Identify which cell holds the provided text, then report its [x, y] central coordinate. 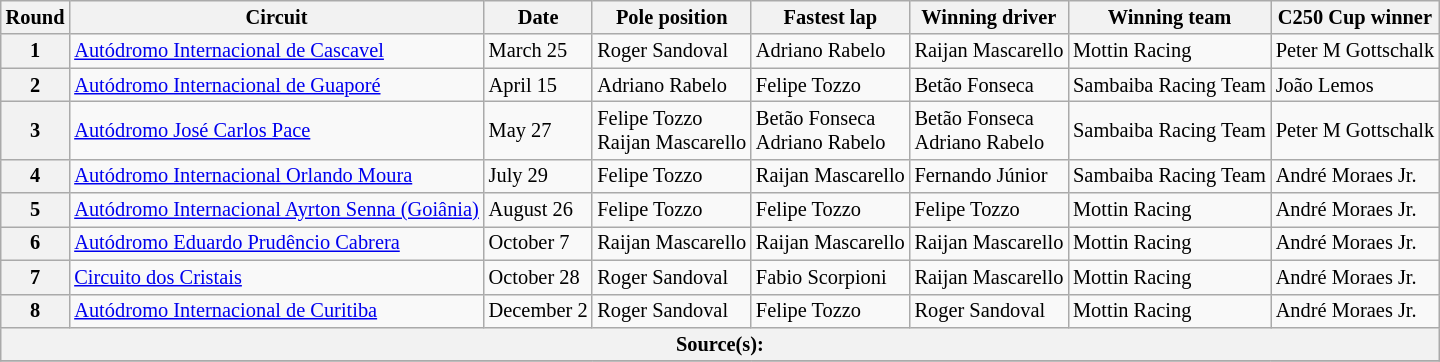
Autódromo Internacional de Guaporé [276, 85]
1 [36, 51]
C250 Cup winner [1355, 17]
Autódromo Internacional Orlando Moura [276, 176]
Winning driver [990, 17]
December 2 [538, 311]
João Lemos [1355, 85]
3 [36, 130]
7 [36, 277]
6 [36, 243]
July 29 [538, 176]
October 28 [538, 277]
Source(s): [720, 344]
Winning team [1170, 17]
Round [36, 17]
Date [538, 17]
4 [36, 176]
Autódromo Internacional de Cascavel [276, 51]
8 [36, 311]
May 27 [538, 130]
Circuito dos Cristais [276, 277]
Pole position [672, 17]
April 15 [538, 85]
Circuit [276, 17]
March 25 [538, 51]
Fernando Júnior [990, 176]
Autódromo Eduardo Prudêncio Cabrera [276, 243]
Felipe Tozzo Raijan Mascarello [672, 130]
Betão Fonseca [990, 85]
5 [36, 210]
Fastest lap [830, 17]
Autódromo Internacional de Curitiba [276, 311]
October 7 [538, 243]
Autódromo Internacional Ayrton Senna (Goiânia) [276, 210]
Autódromo José Carlos Pace [276, 130]
August 26 [538, 210]
Fabio Scorpioni [830, 277]
2 [36, 85]
